Determine the (X, Y) coordinate at the center of the cell enclosing the given text.  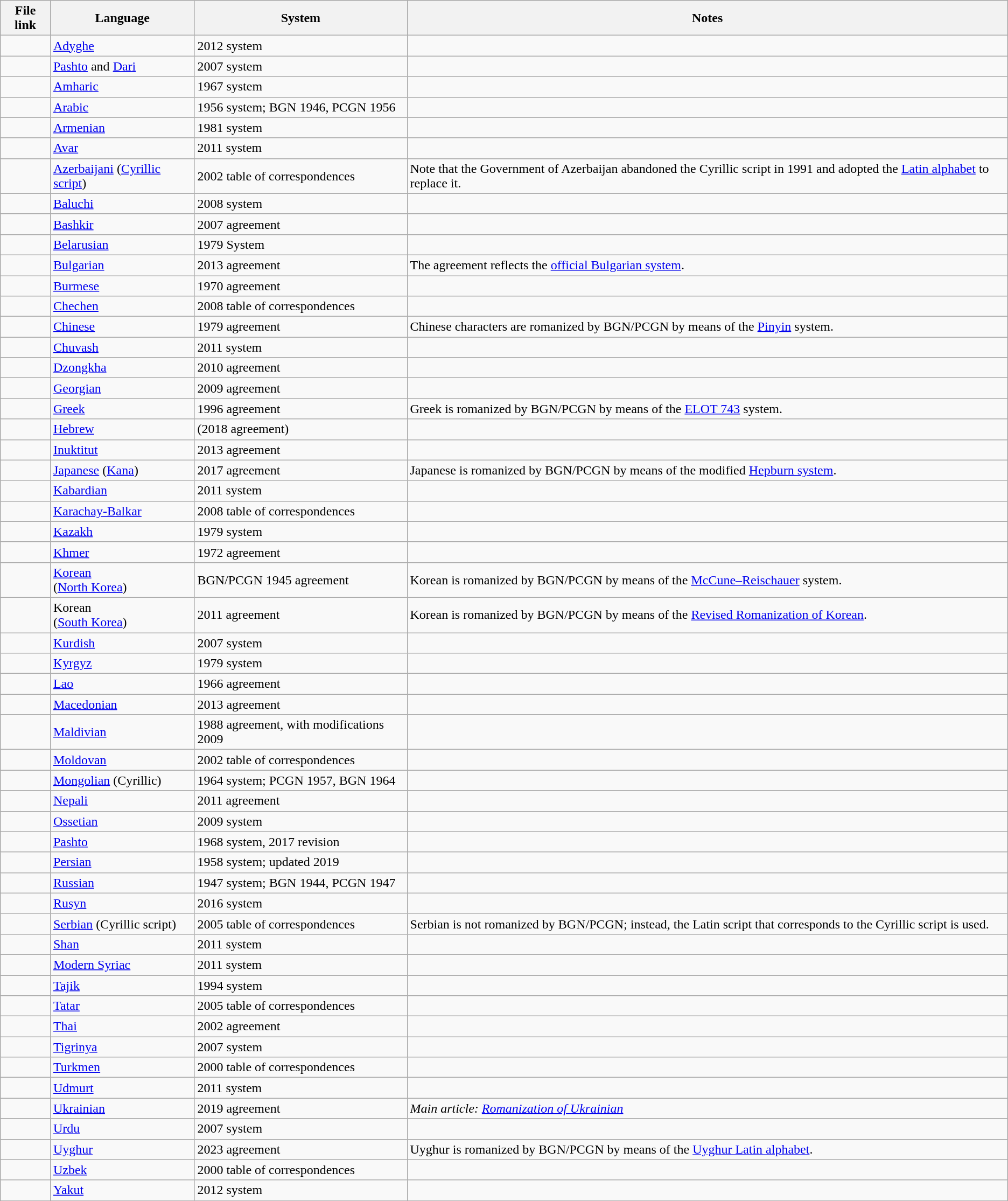
Thai (122, 1027)
1956 system; BGN 1946, PCGN 1956 (300, 107)
Serbian is not romanized by BGN/PCGN; instead, the Latin script that corresponds to the Cyrillic script is used. (708, 924)
1970 agreement (300, 286)
Macedonian (122, 704)
Uyghur (122, 1149)
Armenian (122, 128)
Korean is romanized by BGN/PCGN by means of the McCune–Reischauer system. (708, 579)
The agreement reflects the official Bulgarian system. (708, 265)
2016 system (300, 903)
BGN/PCGN 1945 agreement (300, 579)
Korean(South Korea) (122, 615)
Uyghur is romanized by BGN/PCGN by means of the Uyghur Latin alphabet. (708, 1149)
Tajik (122, 985)
Persian (122, 862)
Tatar (122, 1006)
Hebrew (122, 429)
Adyghe (122, 46)
1964 system; PCGN 1957, BGN 1964 (300, 780)
Kabardian (122, 491)
Yakut (122, 1190)
Kazakh (122, 532)
Modern Syriac (122, 965)
1994 system (300, 985)
1996 agreement (300, 409)
Kurdish (122, 643)
Nepali (122, 801)
Avar (122, 148)
2002 agreement (300, 1027)
Uzbek (122, 1170)
1968 system, 2017 revision (300, 842)
Udmurt (122, 1088)
Karachay-Balkar (122, 511)
2010 agreement (300, 368)
Serbian (Cyrillic script) (122, 924)
Mongolian (Cyrillic) (122, 780)
1966 agreement (300, 684)
System (300, 18)
2009 system (300, 821)
Main article: Romanization of Ukrainian (708, 1108)
Notes (708, 18)
Burmese (122, 286)
Ossetian (122, 821)
Korean(North Korea) (122, 579)
Note that the Government of Azerbaijan abandoned the Cyrillic script in 1991 and adopted the Latin alphabet to replace it. (708, 176)
Japanese (Kana) (122, 470)
Georgian (122, 388)
Pashto and Dari (122, 66)
Greek is romanized by BGN/PCGN by means of the ELOT 743 system. (708, 409)
Urdu (122, 1129)
Turkmen (122, 1067)
1947 system; BGN 1944, PCGN 1947 (300, 883)
1958 system; updated 2019 (300, 862)
Amharic (122, 87)
Ukrainian (122, 1108)
Pashto (122, 842)
Kyrgyz (122, 664)
1979 agreement (300, 327)
Bulgarian (122, 265)
1988 agreement, with modifications 2009 (300, 732)
1972 agreement (300, 552)
2008 system (300, 204)
2017 agreement (300, 470)
Inuktitut (122, 450)
Lao (122, 684)
2019 agreement (300, 1108)
Arabic (122, 107)
Chuvash (122, 347)
Korean is romanized by BGN/PCGN by means of the Revised Romanization of Korean. (708, 615)
(2018 agreement) (300, 429)
Japanese is romanized by BGN/PCGN by means of the modified Hepburn system. (708, 470)
Tigrinya (122, 1047)
1981 system (300, 128)
Belarusian (122, 245)
Bashkir (122, 224)
Khmer (122, 552)
Shan (122, 944)
Maldivian (122, 732)
1979 System (300, 245)
1967 system (300, 87)
Baluchi (122, 204)
Language (122, 18)
Chinese characters are romanized by BGN/PCGN by means of the Pinyin system. (708, 327)
Chechen (122, 306)
2009 agreement (300, 388)
Chinese (122, 327)
Rusyn (122, 903)
File link (26, 18)
Russian (122, 883)
Dzongkha (122, 368)
Moldovan (122, 760)
2023 agreement (300, 1149)
2007 agreement (300, 224)
Azerbaijani (Cyrillic script) (122, 176)
Greek (122, 409)
